Return the (x, y) coordinate for the center point of the cell that contains the specified text.  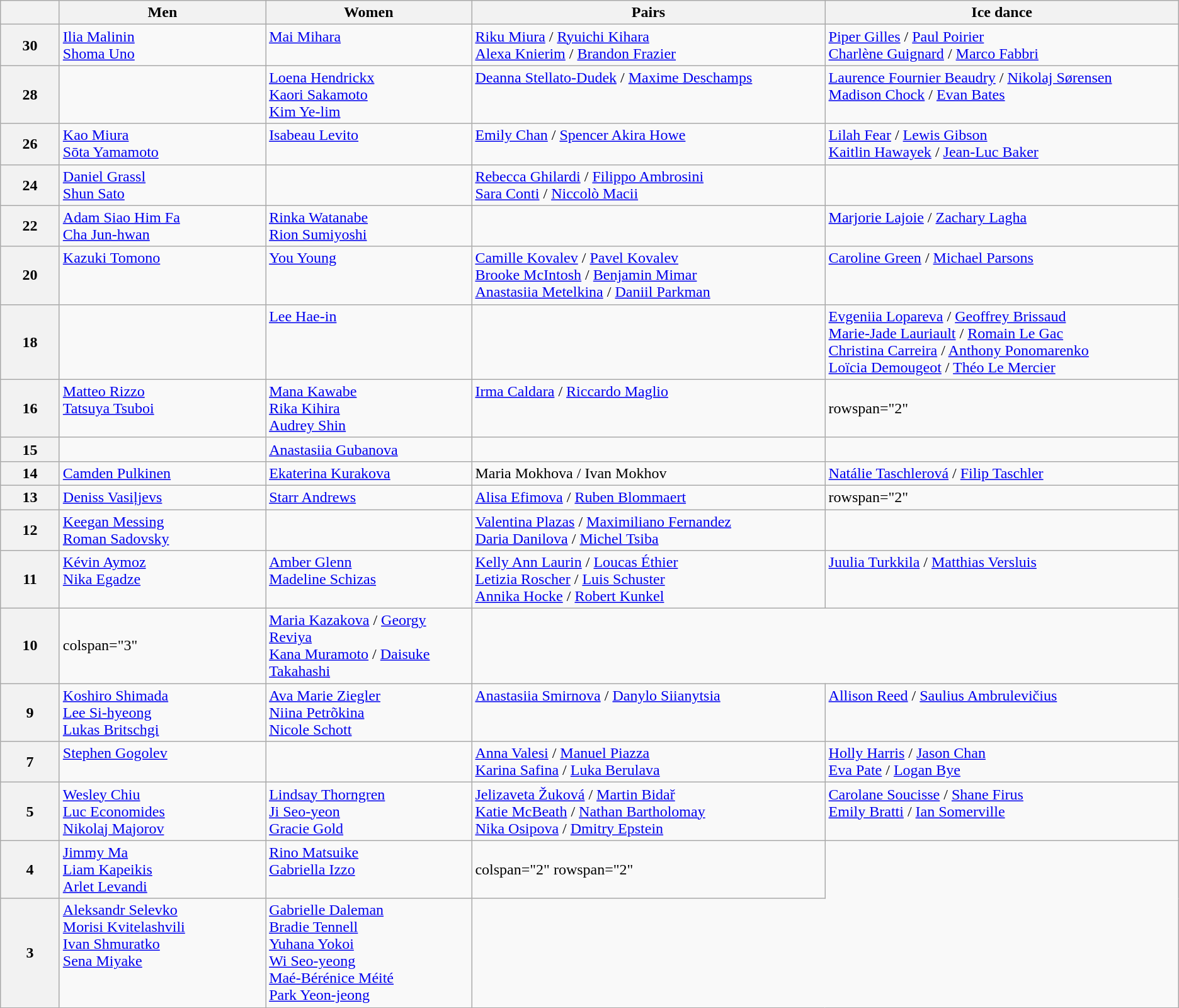
Stephen Gogolev (162, 762)
Mana Kawabe Rika Kihira Audrey Shin (369, 408)
Deanna Stellato-Dudek / Maxime Deschamps (649, 94)
Jimmy Ma Liam Kapeikis Arlet Levandi (162, 869)
Daniel Grassl Shun Sato (162, 185)
Carolane Soucisse / Shane Firus Emily Bratti / Ian Somerville (1001, 811)
30 (30, 45)
Kazuki Tomono (162, 275)
Jelizaveta Žuková / Martin Bidař Katie McBeath / Nathan Bartholomay Nika Osipova / Dmitry Epstein (649, 811)
Men (162, 13)
Matteo Rizzo Tatsuya Tsuboi (162, 408)
9 (30, 713)
Ice dance (1001, 13)
13 (30, 497)
Ava Marie Ziegler Niina Petrõkina Nicole Schott (369, 713)
Alisa Efimova / Ruben Blommaert (649, 497)
Kelly Ann Laurin / Loucas Éthier Letizia Roscher / Luis Schuster Annika Hocke / Robert Kunkel (649, 580)
Lindsay Thorngren Ji Seo-yeon Gracie Gold (369, 811)
26 (30, 144)
Rinka Watanabe Rion Sumiyoshi (369, 226)
Starr Andrews (369, 497)
Anastasiia Gubanova (369, 449)
Rebecca Ghilardi / Filippo Ambrosini Sara Conti / Niccolò Macii (649, 185)
Allison Reed / Saulius Ambrulevičius (1001, 713)
Emily Chan / Spencer Akira Howe (649, 144)
Maria Mokhova / Ivan Mokhov (649, 473)
18 (30, 341)
Kévin Aymoz Nika Egadze (162, 580)
Deniss Vasiļjevs (162, 497)
Adam Siao Him Fa Cha Jun-hwan (162, 226)
Rino Matsuike Gabriella Izzo (369, 869)
Pairs (649, 13)
14 (30, 473)
Ilia Malinin Shoma Uno (162, 45)
Laurence Fournier Beaudry / Nikolaj Sørensen Madison Chock / Evan Bates (1001, 94)
Marjorie Lajoie / Zachary Lagha (1001, 226)
Ekaterina Kurakova (369, 473)
Lee Hae-in (369, 341)
15 (30, 449)
12 (30, 529)
22 (30, 226)
colspan="3" (162, 646)
Natálie Taschlerová / Filip Taschler (1001, 473)
Gabrielle Daleman Bradie Tennell Yuhana Yokoi Wi Seo-yeong Maé-Bérénice Méité Park Yeon-jeong (369, 953)
5 (30, 811)
11 (30, 580)
Anastasiia Smirnova / Danylo Siianytsia (649, 713)
24 (30, 185)
Lilah Fear / Lewis Gibson Kaitlin Hawayek / Jean-Luc Baker (1001, 144)
Valentina Plazas / Maximiliano Fernandez Daria Danilova / Michel Tsiba (649, 529)
4 (30, 869)
Piper Gilles / Paul Poirier Charlène Guignard / Marco Fabbri (1001, 45)
Isabeau Levito (369, 144)
Keegan Messing Roman Sadovsky (162, 529)
Camille Kovalev / Pavel Kovalev Brooke McIntosh / Benjamin Mimar Anastasiia Metelkina / Daniil Parkman (649, 275)
Women (369, 13)
You Young (369, 275)
7 (30, 762)
28 (30, 94)
Kao Miura Sōta Yamamoto (162, 144)
Wesley Chiu Luc Economides Nikolaj Majorov (162, 811)
20 (30, 275)
10 (30, 646)
Riku Miura / Ryuichi Kihara Alexa Knierim / Brandon Frazier (649, 45)
Maria Kazakova / Georgy Reviya Kana Muramoto / Daisuke Takahashi (369, 646)
Loena HendrickxKaori Sakamoto Kim Ye-lim (369, 94)
Juulia Turkkila / Matthias Versluis (1001, 580)
colspan="2" rowspan="2" (649, 869)
16 (30, 408)
3 (30, 953)
Holly Harris / Jason Chan Eva Pate / Logan Bye (1001, 762)
Caroline Green / Michael Parsons (1001, 275)
Camden Pulkinen (162, 473)
Irma Caldara / Riccardo Maglio (649, 408)
Anna Valesi / Manuel Piazza Karina Safina / Luka Berulava (649, 762)
Aleksandr Selevko Morisi Kvitelashvili Ivan Shmuratko Sena Miyake (162, 953)
Amber Glenn Madeline Schizas (369, 580)
Koshiro Shimada Lee Si-hyeong Lukas Britschgi (162, 713)
Mai Mihara (369, 45)
